Output the (x, y) coordinate of the center of the cell containing the given text.  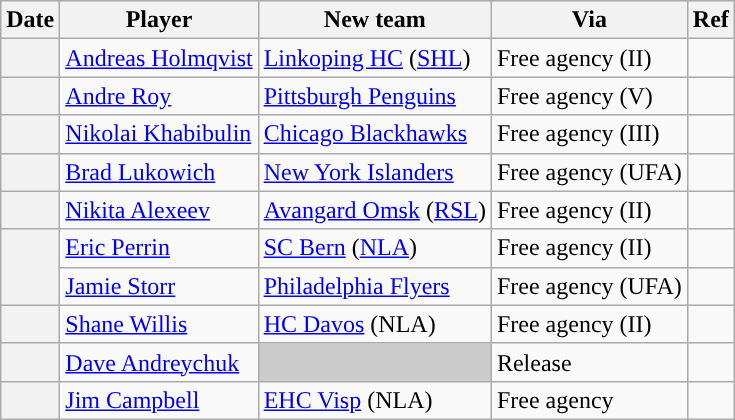
Philadelphia Flyers (374, 286)
Date (30, 20)
EHC Visp (NLA) (374, 400)
Dave Andreychuk (159, 362)
Chicago Blackhawks (374, 134)
HC Davos (NLA) (374, 324)
Release (589, 362)
Shane Willis (159, 324)
Player (159, 20)
Andre Roy (159, 96)
New York Islanders (374, 172)
Nikolai Khabibulin (159, 134)
Andreas Holmqvist (159, 58)
Ref (710, 20)
Jamie Storr (159, 286)
Via (589, 20)
SC Bern (NLA) (374, 248)
Free agency (V) (589, 96)
Linkoping HC (SHL) (374, 58)
Nikita Alexeev (159, 210)
Eric Perrin (159, 248)
Free agency (589, 400)
Avangard Omsk (RSL) (374, 210)
Brad Lukowich (159, 172)
Free agency (III) (589, 134)
New team (374, 20)
Pittsburgh Penguins (374, 96)
Jim Campbell (159, 400)
